For the text-containing cell, return its midpoint in (X, Y) coordinate format. 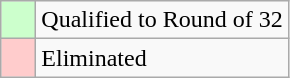
Eliminated (162, 58)
Qualified to Round of 32 (162, 20)
